Pinpoint the cell where the given text exists, returning its [X, Y] midpoint coordinate. 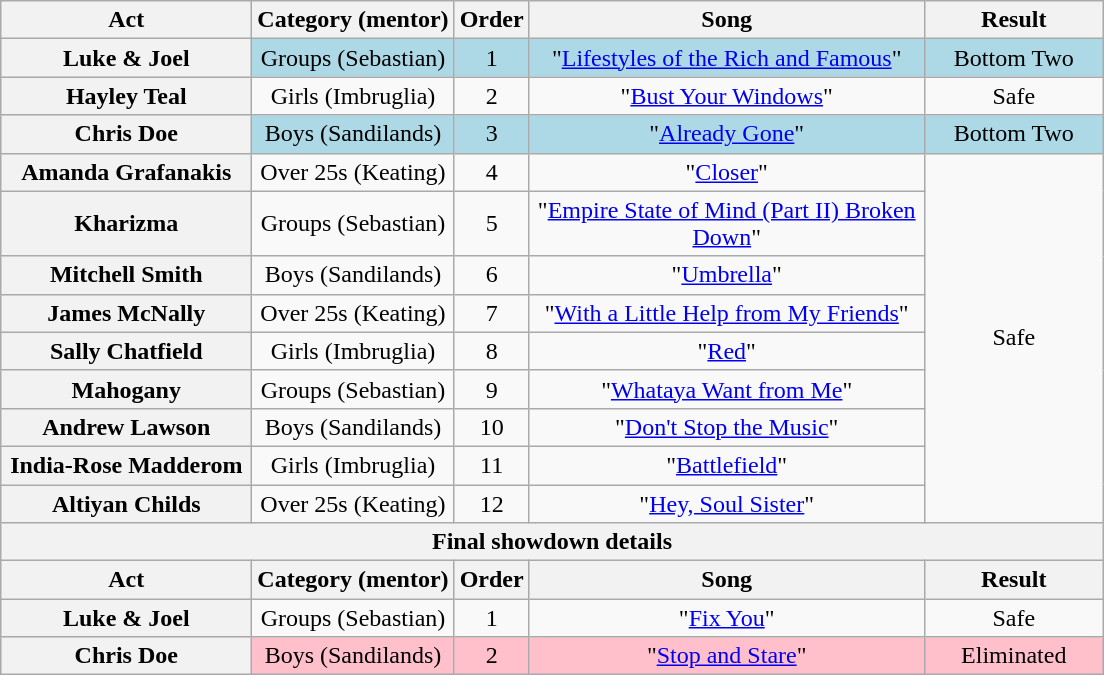
Eliminated [1014, 656]
11 [492, 465]
5 [492, 224]
9 [492, 389]
"Don't Stop the Music" [726, 427]
7 [492, 313]
James McNally [126, 313]
"Hey, Soul Sister" [726, 503]
"Battlefield" [726, 465]
Sally Chatfield [126, 351]
"Umbrella" [726, 275]
"Lifestyles of the Rich and Famous" [726, 58]
Kharizma [126, 224]
India-Rose Madderom [126, 465]
8 [492, 351]
Hayley Teal [126, 96]
"Bust Your Windows" [726, 96]
"Closer" [726, 172]
6 [492, 275]
12 [492, 503]
Final showdown details [552, 542]
4 [492, 172]
"Red" [726, 351]
3 [492, 134]
"Stop and Stare" [726, 656]
Amanda Grafanakis [126, 172]
"Already Gone" [726, 134]
"Fix You" [726, 618]
"Whataya Want from Me" [726, 389]
Altiyan Childs [126, 503]
Andrew Lawson [126, 427]
10 [492, 427]
Mahogany [126, 389]
"Empire State of Mind (Part II) Broken Down" [726, 224]
"With a Little Help from My Friends" [726, 313]
Mitchell Smith [126, 275]
